Scan for the cell matching the given text and deliver its [X, Y] coordinate at center. 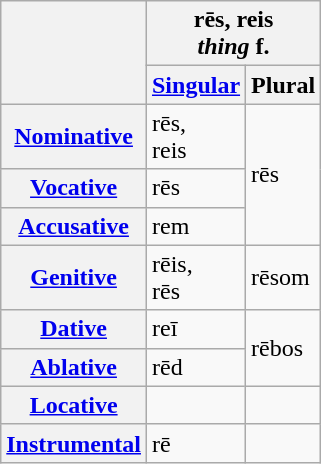
Locative [74, 405]
rēbos [284, 348]
Accusative [74, 226]
Instrumental [74, 443]
reī [196, 329]
Dative [74, 329]
rem [196, 226]
rēis,rēs [196, 278]
Singular [196, 85]
Ablative [74, 367]
rēs, reis thing f. [233, 34]
rē [196, 443]
Vocative [74, 188]
rēsom [284, 278]
Nominative [74, 136]
rēs,reis [196, 136]
Genitive [74, 278]
rēd [196, 367]
Plural [284, 85]
